Provide the (x, y) coordinate of the cell's center where the given text is located.  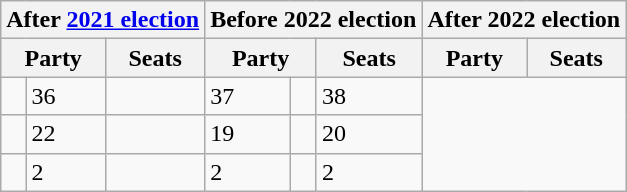
36 (66, 96)
After 2022 election (524, 20)
38 (368, 96)
Before 2022 election (314, 20)
19 (248, 134)
22 (66, 134)
37 (248, 96)
20 (368, 134)
After 2021 election (103, 20)
